Detect which cell encompasses the target text, then output its (X, Y) center coordinate. 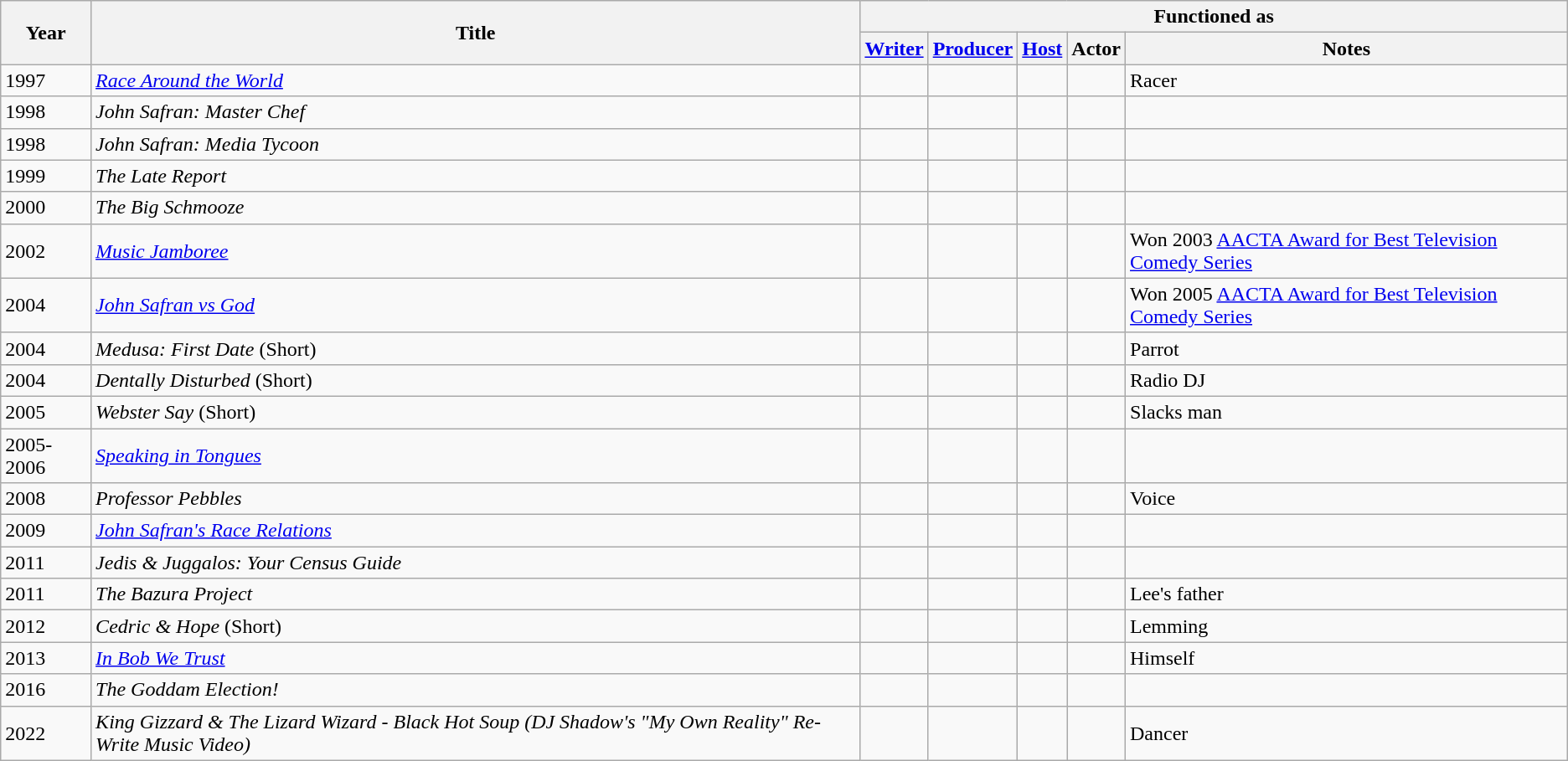
Speaking in Tongues (476, 455)
2012 (46, 626)
Radio DJ (1347, 380)
Slacks man (1347, 412)
John Safran: Master Chef (476, 112)
Lemming (1347, 626)
Professor Pebbles (476, 499)
John Safran: Media Tycoon (476, 144)
Won 2005 AACTA Award for Best Television Comedy Series (1347, 305)
1997 (46, 80)
2005-2006 (46, 455)
Writer (895, 49)
2013 (46, 658)
Cedric & Hope (Short) (476, 626)
Race Around the World (476, 80)
Dancer (1347, 733)
2002 (46, 251)
Webster Say (Short) (476, 412)
Producer (973, 49)
2022 (46, 733)
Music Jamboree (476, 251)
2016 (46, 690)
The Goddam Election! (476, 690)
Racer (1347, 80)
John Safran's Race Relations (476, 531)
2005 (46, 412)
The Late Report (476, 176)
Medusa: First Date (Short) (476, 348)
1999 (46, 176)
Himself (1347, 658)
2008 (46, 499)
John Safran vs God (476, 305)
Title (476, 33)
2000 (46, 208)
Jedis & Juggalos: Your Census Guide (476, 563)
Notes (1347, 49)
In Bob We Trust (476, 658)
The Bazura Project (476, 594)
Won 2003 AACTA Award for Best Television Comedy Series (1347, 251)
Host (1042, 49)
Lee's father (1347, 594)
Voice (1347, 499)
Dentally Disturbed (Short) (476, 380)
Functioned as (1214, 17)
Year (46, 33)
The Big Schmooze (476, 208)
Actor (1096, 49)
King Gizzard & The Lizard Wizard - Black Hot Soup (DJ Shadow's "My Own Reality" Re-Write Music Video) (476, 733)
2009 (46, 531)
Parrot (1347, 348)
